Return (X, Y) of the center of cell containing provided text 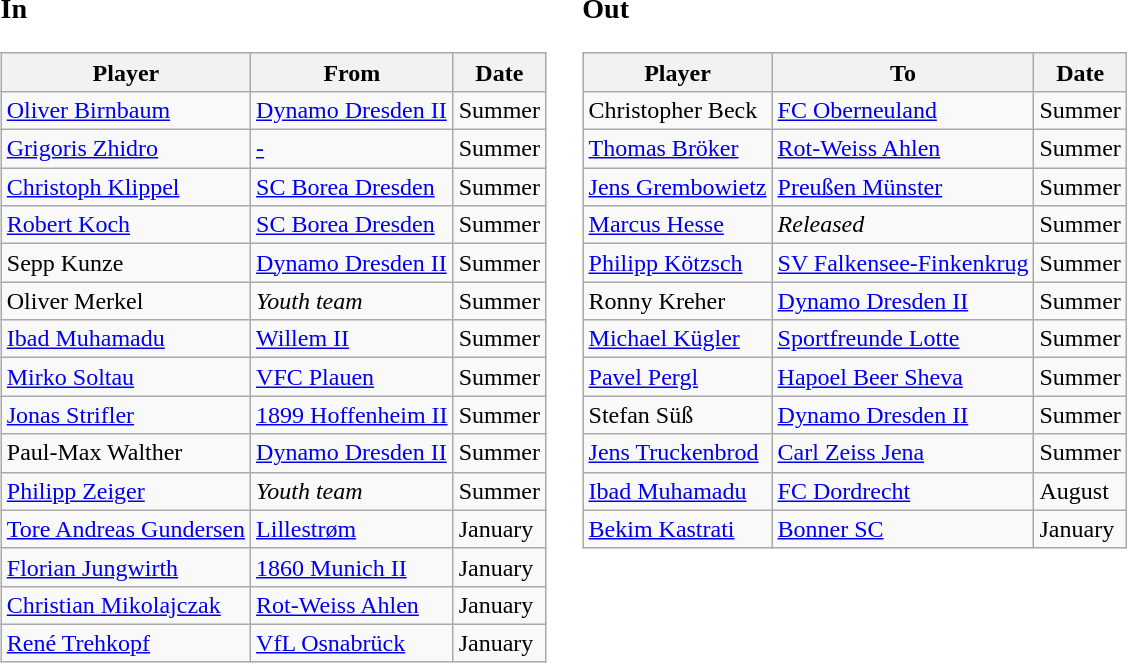
To (903, 72)
Thomas Bröker (678, 149)
Oliver Merkel (126, 301)
Jens Grembowietz (678, 187)
August (1080, 491)
Sportfreunde Lotte (903, 339)
Tore Andreas Gundersen (126, 529)
Carl Zeiss Jena (903, 453)
Jens Truckenbrod (678, 453)
FC Oberneuland (903, 110)
Pavel Pergl (678, 377)
Hapoel Beer Sheva (903, 377)
SV Falkensee-Finkenkrug (903, 263)
VfL Osnabrück (352, 643)
René Trehkopf (126, 643)
Preußen Münster (903, 187)
From (352, 72)
Mirko Soltau (126, 377)
Lillestrøm (352, 529)
- (352, 149)
Christian Mikolajczak (126, 605)
Philipp Zeiger (126, 491)
Christopher Beck (678, 110)
Jonas Strifler (126, 415)
Ronny Kreher (678, 301)
Stefan Süß (678, 415)
Michael Kügler (678, 339)
Florian Jungwirth (126, 567)
Marcus Hesse (678, 225)
Paul-Max Walther (126, 453)
Willem II (352, 339)
1899 Hoffenheim II (352, 415)
Bonner SC (903, 529)
1860 Munich II (352, 567)
Oliver Birnbaum (126, 110)
Christoph Klippel (126, 187)
Bekim Kastrati (678, 529)
Robert Koch (126, 225)
VFC Plauen (352, 377)
Released (903, 225)
Sepp Kunze (126, 263)
Philipp Kötzsch (678, 263)
Grigoris Zhidro (126, 149)
FC Dordrecht (903, 491)
